Provide the (x, y) coordinate of the cell's center where the given text is located.  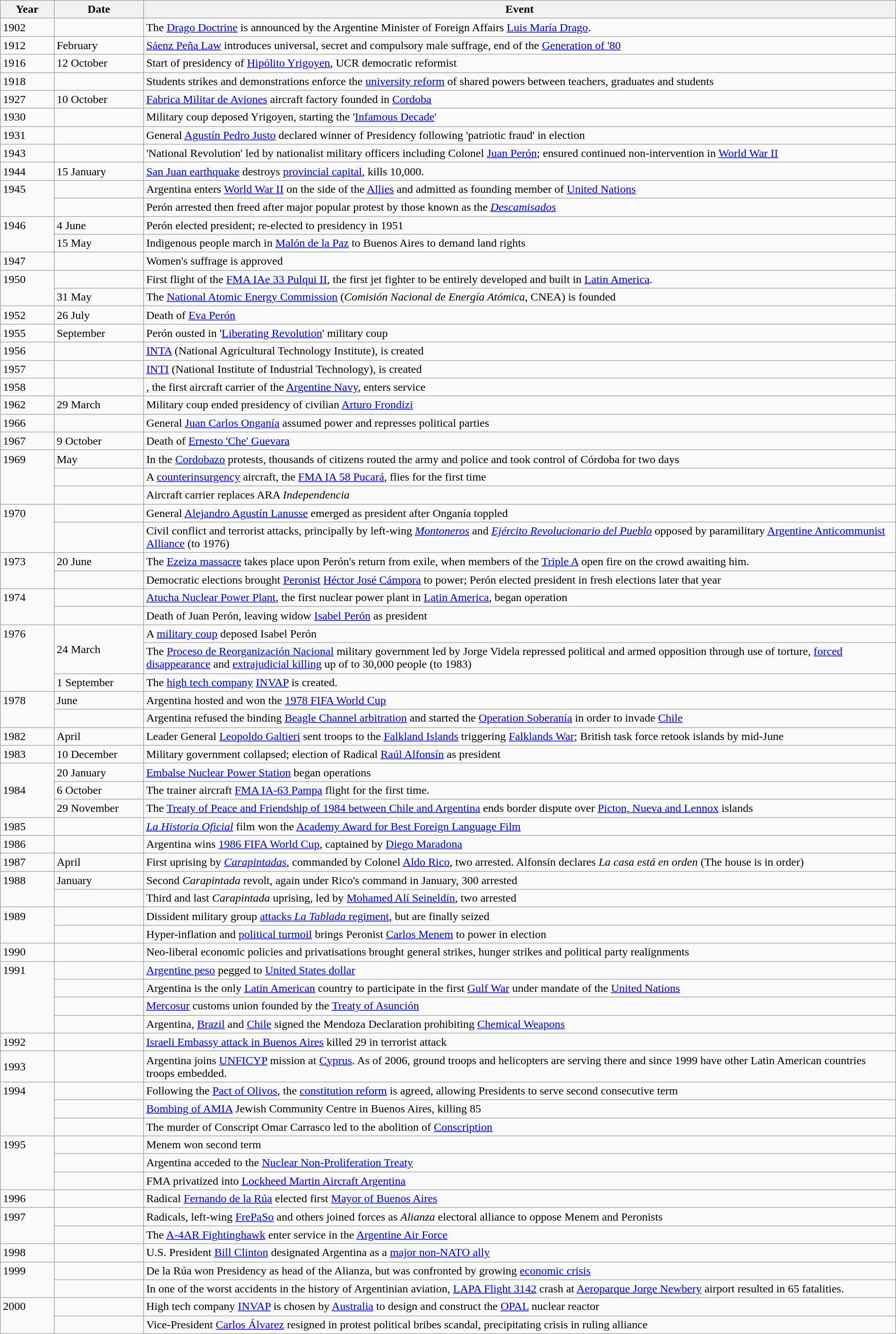
February (98, 45)
4 June (98, 225)
Sáenz Peña Law introduces universal, secret and compulsory male suffrage, end of the Generation of '80 (520, 45)
1985 (27, 826)
Radical Fernando de la Rúa elected first Mayor of Buenos Aires (520, 1199)
1988 (27, 889)
24 March (98, 649)
1973 (27, 571)
10 December (98, 754)
1995 (27, 1163)
Death of Ernesto 'Che' Guevara (520, 441)
General Juan Carlos Onganía assumed power and represses political parties (520, 423)
1990 (27, 952)
1950 (27, 288)
1945 (27, 198)
Argentina, Brazil and Chile signed the Mendoza Declaration prohibiting Chemical Weapons (520, 1024)
Second Carapintada revolt, again under Rico's command in January, 300 arrested (520, 880)
1967 (27, 441)
29 November (98, 808)
1970 (27, 528)
Year (27, 9)
15 May (98, 243)
First flight of the FMA IAe 33 Pulqui II, the first jet fighter to be entirely developed and built in Latin America. (520, 279)
1930 (27, 117)
Menem won second term (520, 1145)
1946 (27, 234)
Embalse Nuclear Power Station began operations (520, 772)
12 October (98, 63)
Israeli Embassy attack in Buenos Aires killed 29 in terrorist attack (520, 1042)
1987 (27, 862)
1993 (27, 1066)
1957 (27, 369)
The A-4AR Fightinghawk enter service in the Argentine Air Force (520, 1235)
1962 (27, 405)
Bombing of AMIA Jewish Community Centre in Buenos Aires, killing 85 (520, 1109)
1916 (27, 63)
1986 (27, 844)
1974 (27, 607)
Third and last Carapintada uprising, led by Mohamed Alí Seineldín, two arrested (520, 898)
San Juan earthquake destroys provincial capital, kills 10,000. (520, 171)
9 October (98, 441)
Students strikes and demonstrations enforce the university reform of shared powers between teachers, graduates and students (520, 81)
1958 (27, 387)
Women's suffrage is approved (520, 261)
26 July (98, 315)
Dissident military group attacks La Tablada regiment, but are finally seized (520, 916)
INTA (National Agricultural Technology Institute), is created (520, 351)
Military coup deposed Yrigoyen, starting the 'Infamous Decade' (520, 117)
The Ezeiza massacre takes place upon Perón's return from exile, when members of the Triple A open fire on the crowd awaiting him. (520, 562)
1966 (27, 423)
Vice-President Carlos Álvarez resigned in protest political bribes scandal, precipitating crisis in ruling alliance (520, 1325)
FMA privatized into Lockheed Martin Aircraft Argentina (520, 1181)
1982 (27, 736)
INTI (National Institute of Industrial Technology), is created (520, 369)
1956 (27, 351)
Atucha Nuclear Power Plant, the first nuclear power plant in Latin America, began operation (520, 598)
1955 (27, 333)
Death of Eva Perón (520, 315)
1983 (27, 754)
Neo-liberal economic policies and privatisations brought general strikes, hunger strikes and political party realignments (520, 952)
Argentina hosted and won the 1978 FIFA World Cup (520, 700)
1902 (27, 27)
1991 (27, 997)
1952 (27, 315)
Fabrica Militar de Aviones aircraft factory founded in Cordoba (520, 99)
1992 (27, 1042)
1994 (27, 1109)
1912 (27, 45)
Military coup ended presidency of civilian Arturo Frondizi (520, 405)
The Treaty of Peace and Friendship of 1984 between Chile and Argentina ends border dispute over Picton, Nueva and Lennox islands (520, 808)
Following the Pact of Olivos, the constitution reform is agreed, allowing Presidents to serve second consecutive term (520, 1091)
Hyper-inflation and political turmoil brings Peronist Carlos Menem to power in election (520, 934)
1947 (27, 261)
1969 (27, 477)
Perón ousted in 'Liberating Revolution' military coup (520, 333)
1927 (27, 99)
Perón arrested then freed after major popular protest by those known as the Descamisados (520, 207)
10 October (98, 99)
General Agustín Pedro Justo declared winner of Presidency following 'patriotic fraud' in election (520, 135)
1989 (27, 925)
'National Revolution' led by nationalist military officers including Colonel Juan Perón; ensured continued non-intervention in World War II (520, 153)
Aircraft carrier replaces ARA Independencia (520, 495)
Death of Juan Perón, leaving widow Isabel Perón as president (520, 616)
Argentina wins 1986 FIFA World Cup, captained by Diego Maradona (520, 844)
Argentina refused the binding Beagle Channel arbitration and started the Operation Soberanía in order to invade Chile (520, 718)
September (98, 333)
Democratic elections brought Peronist Héctor José Cámpora to power; Perón elected president in fresh elections later that year (520, 580)
Military government collapsed; election of Radical Raúl Alfonsín as president (520, 754)
In the Cordobazo protests, thousands of citizens routed the army and police and took control of Córdoba for two days (520, 459)
1943 (27, 153)
1 September (98, 682)
20 January (98, 772)
The high tech company INVAP is created. (520, 682)
The trainer aircraft FMA IA-63 Pampa flight for the first time. (520, 790)
, the first aircraft carrier of the Argentine Navy, enters service (520, 387)
Argentina acceded to the Nuclear Non-Proliferation Treaty (520, 1163)
Argentina enters World War II on the side of the Allies and admitted as founding member of United Nations (520, 189)
Date (98, 9)
De la Rúa won Presidency as head of the Alianza, but was confronted by growing economic crisis (520, 1271)
6 October (98, 790)
The Drago Doctrine is announced by the Argentine Minister of Foreign Affairs Luis María Drago. (520, 27)
Argentine peso pegged to United States dollar (520, 970)
2000 (27, 1316)
January (98, 880)
Indigenous people march in Malón de la Paz to Buenos Aires to demand land rights (520, 243)
First uprising by Carapintadas, commanded by Colonel Aldo Rico, two arrested. Alfonsín declares La casa está en orden (The house is in order) (520, 862)
Leader General Leopoldo Galtieri sent troops to the Falkland Islands triggering Falklands War; British task force retook islands by mid-June (520, 736)
1984 (27, 790)
1918 (27, 81)
A military coup deposed Isabel Perón (520, 634)
1996 (27, 1199)
15 January (98, 171)
A counterinsurgency aircraft, the FMA IA 58 Pucará, flies for the first time (520, 477)
Argentina is the only Latin American country to participate in the first Gulf War under mandate of the United Nations (520, 988)
31 May (98, 297)
La Historia Oficial film won the Academy Award for Best Foreign Language Film (520, 826)
1997 (27, 1226)
May (98, 459)
1944 (27, 171)
1998 (27, 1253)
1931 (27, 135)
29 March (98, 405)
The murder of Conscript Omar Carrasco led to the abolition of Conscription (520, 1127)
The National Atomic Energy Commission (Comisión Nacional de Energía Atómica, CNEA) is founded (520, 297)
Mercosur customs union founded by the Treaty of Asunción (520, 1006)
Event (520, 9)
High tech company INVAP is chosen by Australia to design and construct the OPAL nuclear reactor (520, 1307)
1999 (27, 1280)
Start of presidency of Hipólito Yrigoyen, UCR democratic reformist (520, 63)
General Alejandro Agustín Lanusse emerged as president after Onganía toppled (520, 513)
Perón elected president; re-elected to presidency in 1951 (520, 225)
Radicals, left-wing FrePaSo and others joined forces as Alianza electoral alliance to oppose Menem and Peronists (520, 1217)
June (98, 700)
20 June (98, 562)
1976 (27, 658)
1978 (27, 709)
U.S. President Bill Clinton designated Argentina as a major non-NATO ally (520, 1253)
